Locate the cell with the specified text and output its [x, y] center coordinate. 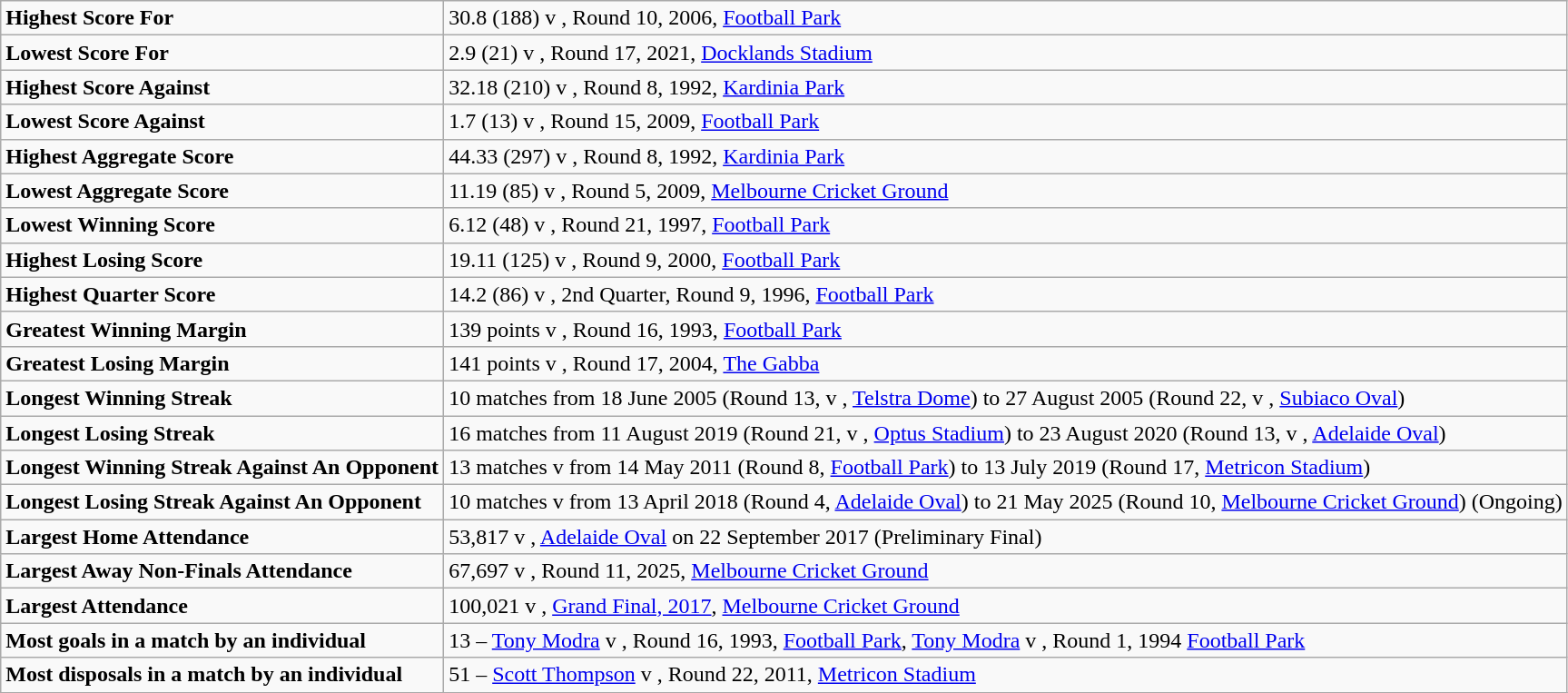
32.18 (210) v , Round 8, 1992, Kardinia Park [1006, 87]
51 – Scott Thompson v , Round 22, 2011, Metricon Stadium [1006, 675]
Highest Aggregate Score [222, 156]
Largest Attendance [222, 606]
Most disposals in a match by an individual [222, 675]
Highest Quarter Score [222, 294]
Longest Losing Streak Against An Opponent [222, 502]
30.8 (188) v , Round 10, 2006, Football Park [1006, 18]
14.2 (86) v , 2nd Quarter, Round 9, 1996, Football Park [1006, 294]
19.11 (125) v , Round 9, 2000, Football Park [1006, 260]
6.12 (48) v , Round 21, 1997, Football Park [1006, 225]
44.33 (297) v , Round 8, 1992, Kardinia Park [1006, 156]
16 matches from 11 August 2019 (Round 21, v , Optus Stadium) to 23 August 2020 (Round 13, v , Adelaide Oval) [1006, 433]
Most goals in a match by an individual [222, 640]
Longest Winning Streak Against An Opponent [222, 468]
2.9 (21) v , Round 17, 2021, Docklands Stadium [1006, 53]
11.19 (85) v , Round 5, 2009, Melbourne Cricket Ground [1006, 191]
141 points v , Round 17, 2004, The Gabba [1006, 363]
53,817 v , Adelaide Oval on 22 September 2017 (Preliminary Final) [1006, 537]
Lowest Score Against [222, 122]
Highest Score For [222, 18]
100,021 v , Grand Final, 2017, Melbourne Cricket Ground [1006, 606]
Highest Score Against [222, 87]
Lowest Score For [222, 53]
13 – Tony Modra v , Round 16, 1993, Football Park, Tony Modra v , Round 1, 1994 Football Park [1006, 640]
13 matches v from 14 May 2011 (Round 8, Football Park) to 13 July 2019 (Round 17, Metricon Stadium) [1006, 468]
67,697 v , Round 11, 2025, Melbourne Cricket Ground [1006, 571]
Largest Away Non-Finals Attendance [222, 571]
10 matches from 18 June 2005 (Round 13, v , Telstra Dome) to 27 August 2005 (Round 22, v , Subiaco Oval) [1006, 398]
Greatest Losing Margin [222, 363]
Greatest Winning Margin [222, 329]
Lowest Aggregate Score [222, 191]
Longest Winning Streak [222, 398]
Largest Home Attendance [222, 537]
Longest Losing Streak [222, 433]
Highest Losing Score [222, 260]
1.7 (13) v , Round 15, 2009, Football Park [1006, 122]
Lowest Winning Score [222, 225]
139 points v , Round 16, 1993, Football Park [1006, 329]
10 matches v from 13 April 2018 (Round 4, Adelaide Oval) to 21 May 2025 (Round 10, Melbourne Cricket Ground) (Ongoing) [1006, 502]
